Find where the given text appears and provide that cell's center as [x, y] coordinate. 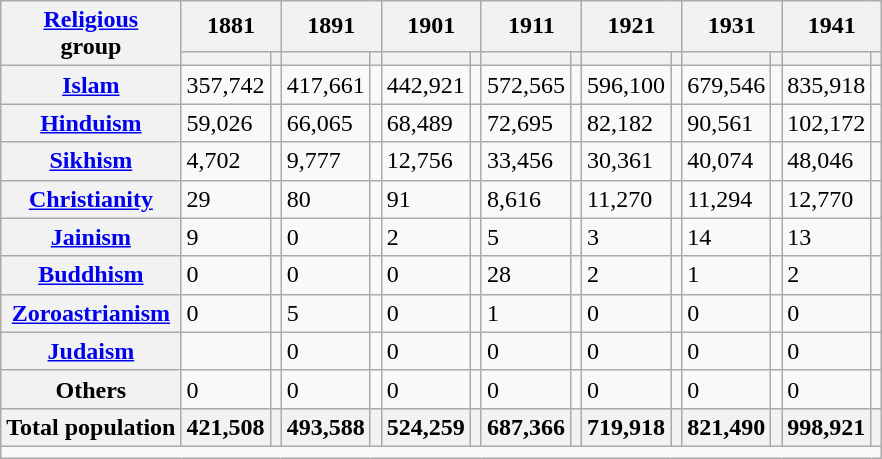
679,546 [726, 85]
33,456 [526, 161]
1911 [531, 26]
3 [626, 237]
66,065 [326, 123]
Sikhism [91, 161]
1921 [632, 26]
Buddhism [91, 275]
9,777 [326, 161]
Zoroastrianism [91, 313]
91 [426, 199]
59,026 [226, 123]
11,270 [626, 199]
13 [826, 237]
Jainism [91, 237]
80 [326, 199]
48,046 [826, 161]
30,361 [626, 161]
72,695 [526, 123]
11,294 [726, 199]
Hinduism [91, 123]
90,561 [726, 123]
9 [226, 237]
417,661 [326, 85]
1881 [231, 26]
442,921 [426, 85]
Christianity [91, 199]
102,172 [826, 123]
28 [526, 275]
1941 [832, 26]
40,074 [726, 161]
8,616 [526, 199]
719,918 [626, 427]
Religiousgroup [91, 34]
835,918 [826, 85]
29 [226, 199]
12,770 [826, 199]
82,182 [626, 123]
493,588 [326, 427]
Judaism [91, 351]
4,702 [226, 161]
Islam [91, 85]
1891 [331, 26]
524,259 [426, 427]
14 [726, 237]
1901 [431, 26]
Others [91, 389]
1931 [732, 26]
357,742 [226, 85]
998,921 [826, 427]
68,489 [426, 123]
Total population [91, 427]
687,366 [526, 427]
572,565 [526, 85]
596,100 [626, 85]
821,490 [726, 427]
12,756 [426, 161]
421,508 [226, 427]
